Return the (x, y) coordinate for the center point of the cell that contains the specified text.  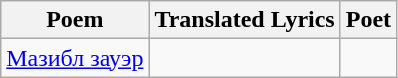
Мазибл зауэр (75, 58)
Poet (368, 20)
Poem (75, 20)
Translated Lyrics (244, 20)
